Identify which cell holds the provided text, then report its [x, y] central coordinate. 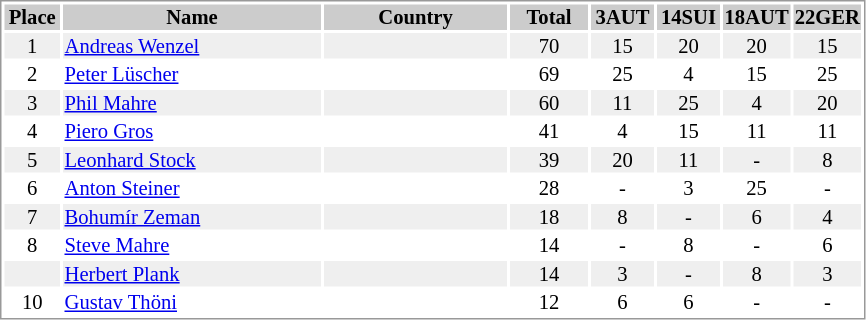
Gustav Thöni [192, 303]
Total [549, 17]
Country [416, 17]
Herbert Plank [192, 274]
Steve Mahre [192, 245]
Anton Steiner [192, 189]
Piero Gros [192, 131]
10 [32, 303]
Peter Lüscher [192, 75]
18 [549, 217]
18AUT [756, 17]
60 [549, 103]
1 [32, 46]
3AUT [622, 17]
2 [32, 75]
14SUI [688, 17]
Leonhard Stock [192, 160]
Phil Mahre [192, 103]
69 [549, 75]
12 [549, 303]
28 [549, 189]
Place [32, 17]
7 [32, 217]
41 [549, 131]
Andreas Wenzel [192, 46]
5 [32, 160]
22GER [827, 17]
39 [549, 160]
70 [549, 46]
Bohumír Zeman [192, 217]
Name [192, 17]
